Find where the given text appears and provide that cell's center as (X, Y) coordinate. 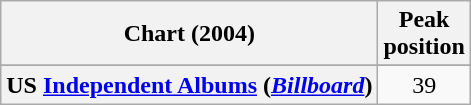
Peakposition (424, 34)
Chart (2004) (190, 34)
US Independent Albums (Billboard) (190, 85)
39 (424, 85)
